For the text-containing cell, return its midpoint in [x, y] coordinate format. 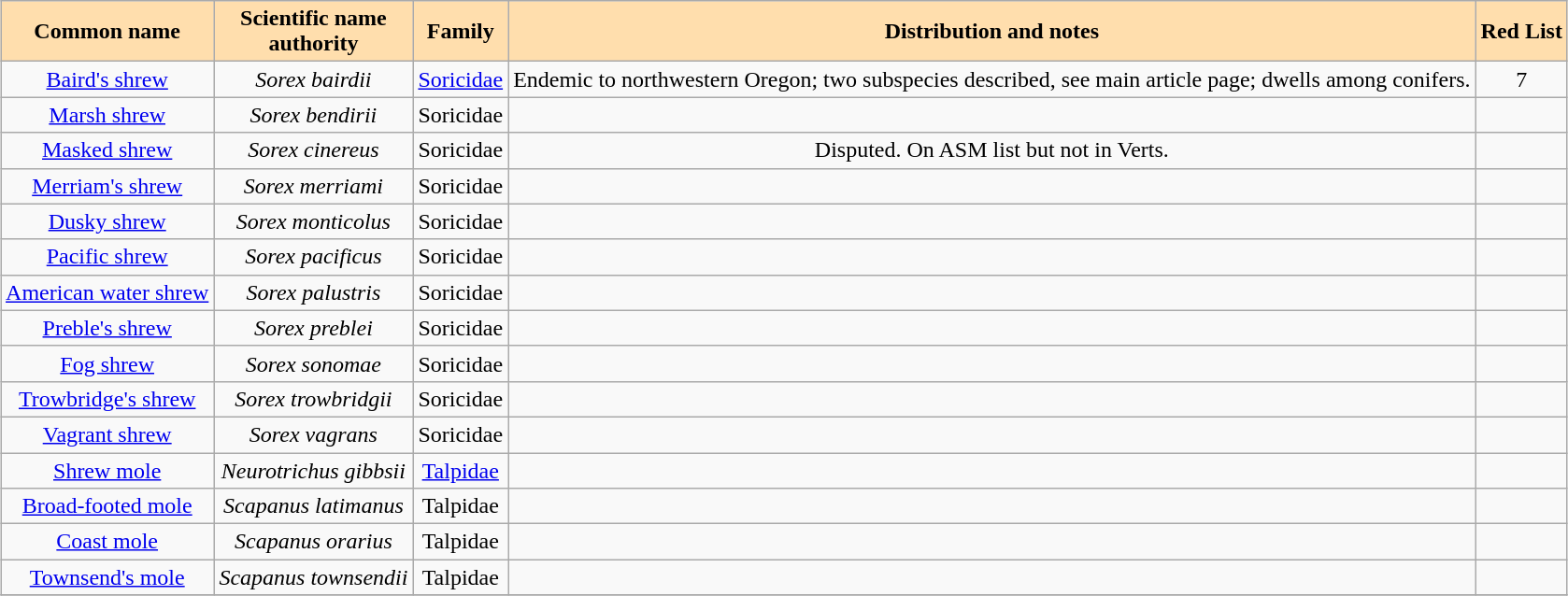
Sorex cinereus [314, 150]
Red List [1521, 32]
Coast mole [107, 542]
Masked shrew [107, 150]
Townsend's mole [107, 577]
Dusky shrew [107, 221]
Preble's shrew [107, 328]
Common name [107, 32]
Scapanus townsendii [314, 577]
Baird's shrew [107, 79]
Endemic to northwestern Oregon; two subspecies described, see main article page; dwells among conifers. [992, 79]
Trowbridge's shrew [107, 399]
American water shrew [107, 292]
Sorex merriami [314, 186]
Shrew mole [107, 470]
Scapanus orarius [314, 542]
Marsh shrew [107, 115]
Vagrant shrew [107, 434]
Sorex vagrans [314, 434]
Sorex palustris [314, 292]
Disputed. On ASM list but not in Verts. [992, 150]
Sorex bendirii [314, 115]
Sorex monticolus [314, 221]
Sorex pacificus [314, 257]
Sorex preblei [314, 328]
Sorex sonomae [314, 363]
Scientific nameauthority [314, 32]
Neurotrichus gibbsii [314, 470]
Merriam's shrew [107, 186]
Sorex bairdii [314, 79]
Broad-footed mole [107, 506]
Sorex trowbridgii [314, 399]
Distribution and notes [992, 32]
Pacific shrew [107, 257]
7 [1521, 79]
Family [461, 32]
Scapanus latimanus [314, 506]
Fog shrew [107, 363]
